Output the [x, y] coordinate of the center of the cell containing the given text.  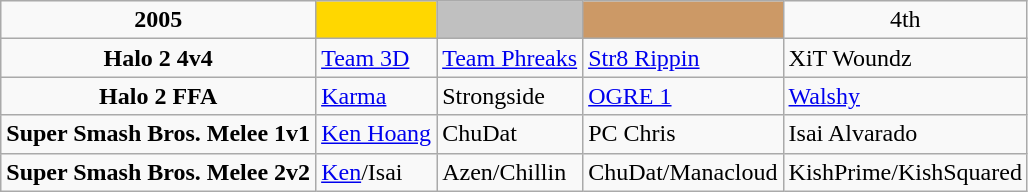
PC Chris [683, 134]
Super Smash Bros. Melee 1v1 [158, 134]
2005 [158, 20]
Ken Hoang [376, 134]
Walshy [905, 96]
OGRE 1 [683, 96]
Halo 2 4v4 [158, 58]
Team Phreaks [510, 58]
4th [905, 20]
Super Smash Bros. Melee 2v2 [158, 172]
Karma [376, 96]
Str8 Rippin [683, 58]
KishPrime/KishSquared [905, 172]
Azen/Chillin [510, 172]
ChuDat [510, 134]
Ken/Isai [376, 172]
Strongside [510, 96]
ChuDat/Manacloud [683, 172]
Team 3D [376, 58]
Halo 2 FFA [158, 96]
Isai Alvarado [905, 134]
XiT Woundz [905, 58]
